Return the (x, y) coordinate for the center point of the cell that contains the specified text.  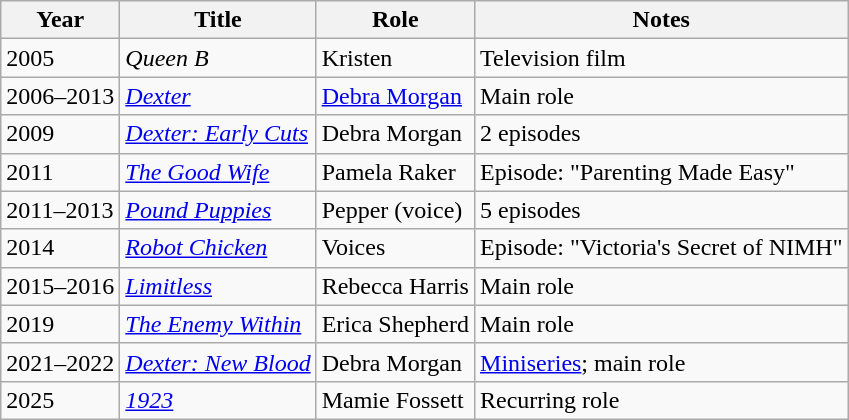
Title (218, 20)
5 episodes (662, 210)
2015–2016 (60, 286)
Kristen (395, 58)
Pound Puppies (218, 210)
Queen B (218, 58)
Erica Shepherd (395, 324)
Role (395, 20)
Pamela Raker (395, 172)
Year (60, 20)
2014 (60, 248)
2019 (60, 324)
Dexter: Early Cuts (218, 134)
Dexter (218, 96)
2 episodes (662, 134)
Rebecca Harris (395, 286)
Dexter: New Blood (218, 362)
Recurring role (662, 400)
Robot Chicken (218, 248)
Voices (395, 248)
2021–2022 (60, 362)
2011–2013 (60, 210)
Episode: "Victoria's Secret of NIMH" (662, 248)
Miniseries; main role (662, 362)
2025 (60, 400)
Limitless (218, 286)
Pepper (voice) (395, 210)
Notes (662, 20)
Television film (662, 58)
Episode: "Parenting Made Easy" (662, 172)
2011 (60, 172)
1923 (218, 400)
The Enemy Within (218, 324)
2009 (60, 134)
2006–2013 (60, 96)
The Good Wife (218, 172)
2005 (60, 58)
Mamie Fossett (395, 400)
